Extract the [x, y] coordinate from the center of the cell holding the provided text.  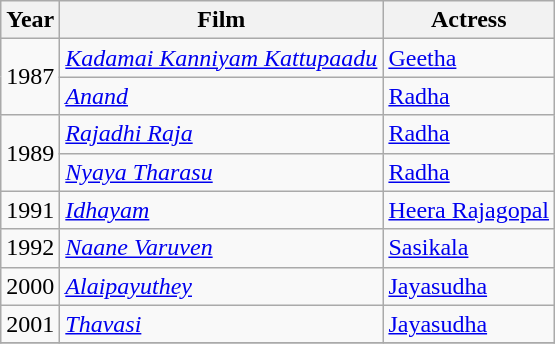
2001 [30, 324]
Alaipayuthey [222, 286]
Film [222, 20]
Anand [222, 96]
Thavasi [222, 324]
Nyaya Tharasu [222, 172]
1992 [30, 248]
Heera Rajagopal [469, 210]
2000 [30, 286]
Actress [469, 20]
Kadamai Kanniyam Kattupaadu [222, 58]
1987 [30, 77]
Year [30, 20]
1991 [30, 210]
Naane Varuven [222, 248]
Rajadhi Raja [222, 134]
Idhayam [222, 210]
Geetha [469, 58]
1989 [30, 153]
Sasikala [469, 248]
